Identify which cell holds the provided text, then report its (X, Y) central coordinate. 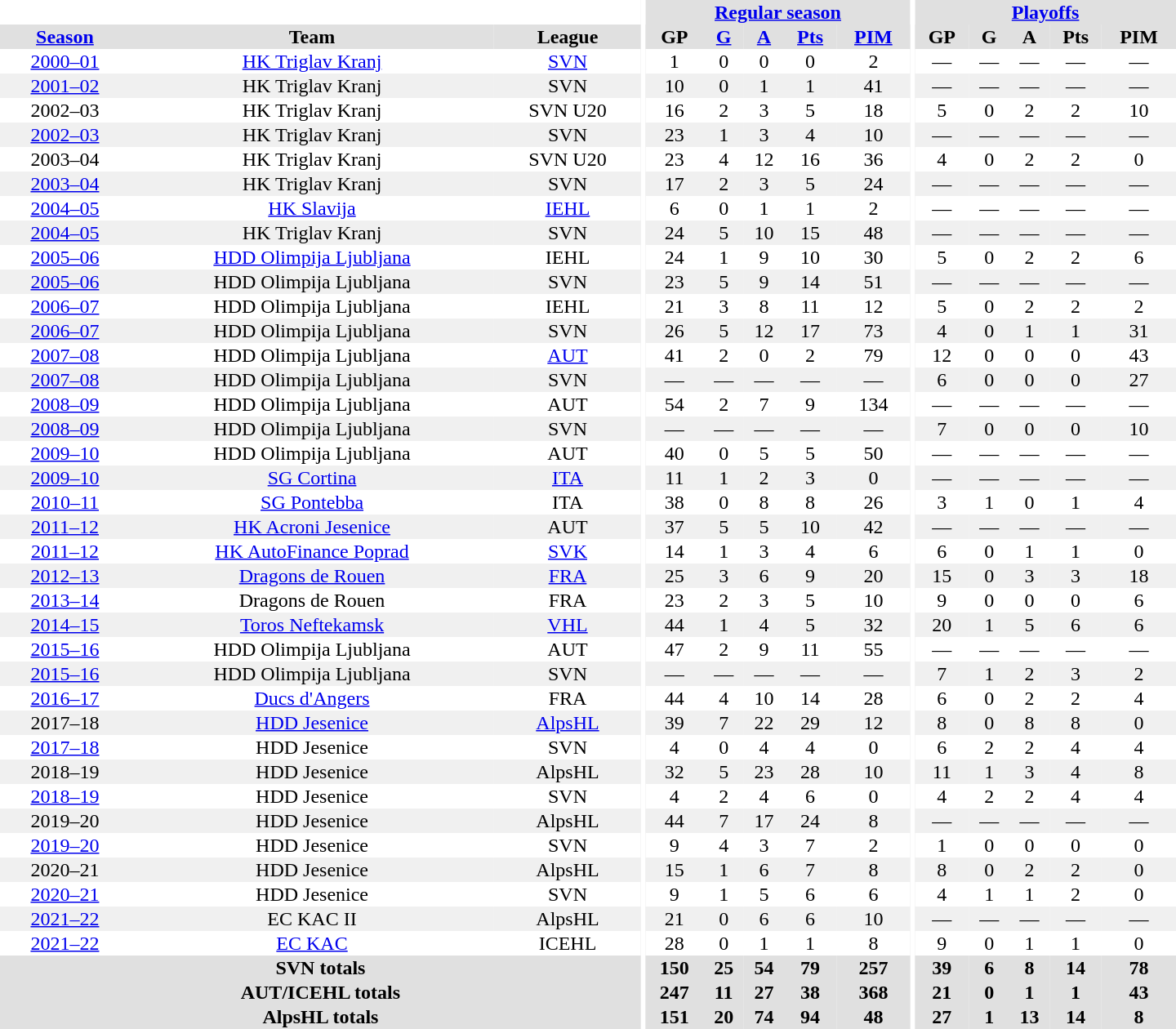
Team (312, 37)
36 (874, 159)
13 (1029, 1017)
Playoffs (1045, 12)
29 (810, 723)
ICEHL (568, 943)
74 (764, 1017)
2016–17 (65, 698)
94 (810, 1017)
22 (764, 723)
257 (874, 968)
2014–15 (65, 625)
2010–11 (65, 502)
55 (874, 649)
47 (675, 649)
Regular season (777, 12)
150 (675, 968)
50 (874, 453)
40 (675, 453)
78 (1138, 968)
2013–14 (65, 600)
Season (65, 37)
42 (874, 527)
HK Slavija (312, 208)
368 (874, 992)
SVK (568, 551)
31 (1138, 331)
EC KAC (312, 943)
51 (874, 282)
SG Pontebba (312, 502)
30 (874, 257)
VHL (568, 625)
37 (675, 527)
2000–01 (65, 61)
2001–02 (65, 86)
EC KAC II (312, 919)
2012–13 (65, 576)
151 (675, 1017)
HK Acroni Jesenice (312, 527)
SG Cortina (312, 478)
247 (675, 992)
AlpsHL totals (320, 1017)
Toros Neftekamsk (312, 625)
League (568, 37)
Ducs d'Angers (312, 698)
73 (874, 331)
AUT/ICEHL totals (320, 992)
134 (874, 404)
SVN totals (320, 968)
HK AutoFinance Poprad (312, 551)
